Extract the (X, Y) coordinate from the center of the cell holding the provided text.  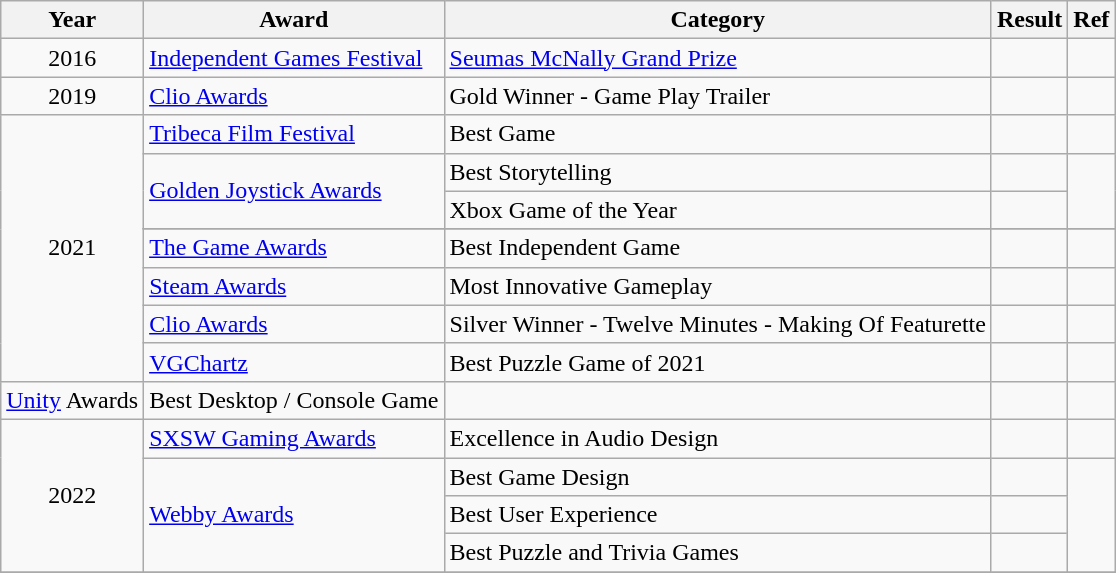
Golden Joystick Awards (294, 191)
Tribeca Film Festival (294, 134)
Category (718, 20)
Webby Awards (294, 515)
Unity Awards (72, 400)
VGChartz (294, 362)
2021 (72, 248)
Award (294, 20)
SXSW Gaming Awards (294, 438)
Xbox Game of the Year (718, 210)
Year (72, 20)
Best Independent Game (718, 248)
The Game Awards (294, 248)
Best Game (718, 134)
2019 (72, 96)
Best Desktop / Console Game (294, 400)
Seumas McNally Grand Prize (718, 58)
2022 (72, 495)
Steam Awards (294, 286)
Gold Winner - Game Play Trailer (718, 96)
Independent Games Festival (294, 58)
Best Game Design (718, 477)
Ref (1092, 20)
Result (1029, 20)
Best Storytelling (718, 172)
Silver Winner - Twelve Minutes - Making Of Featurette (718, 324)
Excellence in Audio Design (718, 438)
Best Puzzle Game of 2021 (718, 362)
Best Puzzle and Trivia Games (718, 553)
2016 (72, 58)
Most Innovative Gameplay (718, 286)
Best User Experience (718, 515)
